Return [x, y] of the center of cell containing provided text 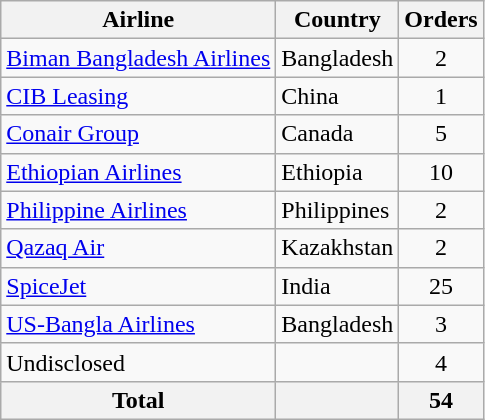
Orders [441, 20]
Philippine Airlines [138, 210]
4 [441, 362]
Country [338, 20]
US-Bangla Airlines [138, 324]
SpiceJet [138, 286]
Conair Group [138, 134]
Kazakhstan [338, 248]
10 [441, 172]
Philippines [338, 210]
Airline [138, 20]
Qazaq Air [138, 248]
Ethiopian Airlines [138, 172]
Canada [338, 134]
Undisclosed [138, 362]
CIB Leasing [138, 96]
3 [441, 324]
Biman Bangladesh Airlines [138, 58]
25 [441, 286]
China [338, 96]
Ethiopia [338, 172]
India [338, 286]
1 [441, 96]
5 [441, 134]
54 [441, 400]
Total [138, 400]
